Detect which cell encompasses the target text, then output its [x, y] center coordinate. 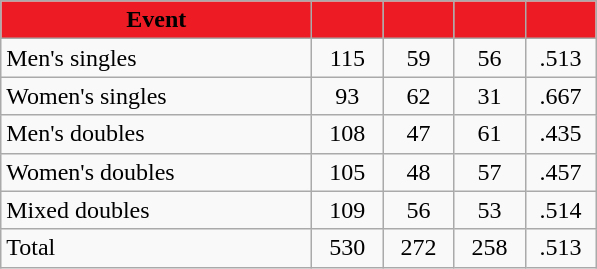
57 [490, 172]
272 [418, 248]
48 [418, 172]
Men's singles [156, 58]
Mixed doubles [156, 210]
108 [348, 134]
61 [490, 134]
.514 [560, 210]
.667 [560, 96]
Men's doubles [156, 134]
31 [490, 96]
.435 [560, 134]
62 [418, 96]
53 [490, 210]
258 [490, 248]
530 [348, 248]
109 [348, 210]
Total [156, 248]
47 [418, 134]
Women's singles [156, 96]
.457 [560, 172]
Women's doubles [156, 172]
93 [348, 96]
59 [418, 58]
115 [348, 58]
105 [348, 172]
Event [156, 20]
